Return (X, Y) of the center of cell containing provided text 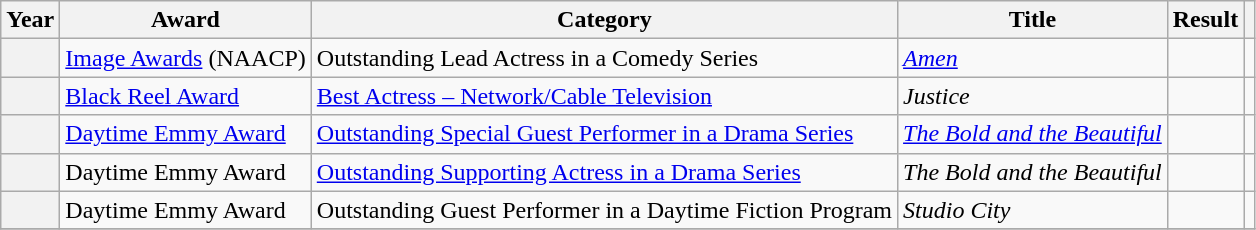
Amen (1033, 58)
Justice (1033, 96)
Best Actress – Network/Cable Television (604, 96)
Outstanding Supporting Actress in a Drama Series (604, 172)
Studio City (1033, 210)
Year (30, 20)
Award (186, 20)
Result (1205, 20)
Outstanding Guest Performer in a Daytime Fiction Program (604, 210)
Title (1033, 20)
Black Reel Award (186, 96)
Category (604, 20)
Outstanding Lead Actress in a Comedy Series (604, 58)
Image Awards (NAACP) (186, 58)
Outstanding Special Guest Performer in a Drama Series (604, 134)
